Determine the (x, y) coordinate at the center of the cell enclosing the given text.  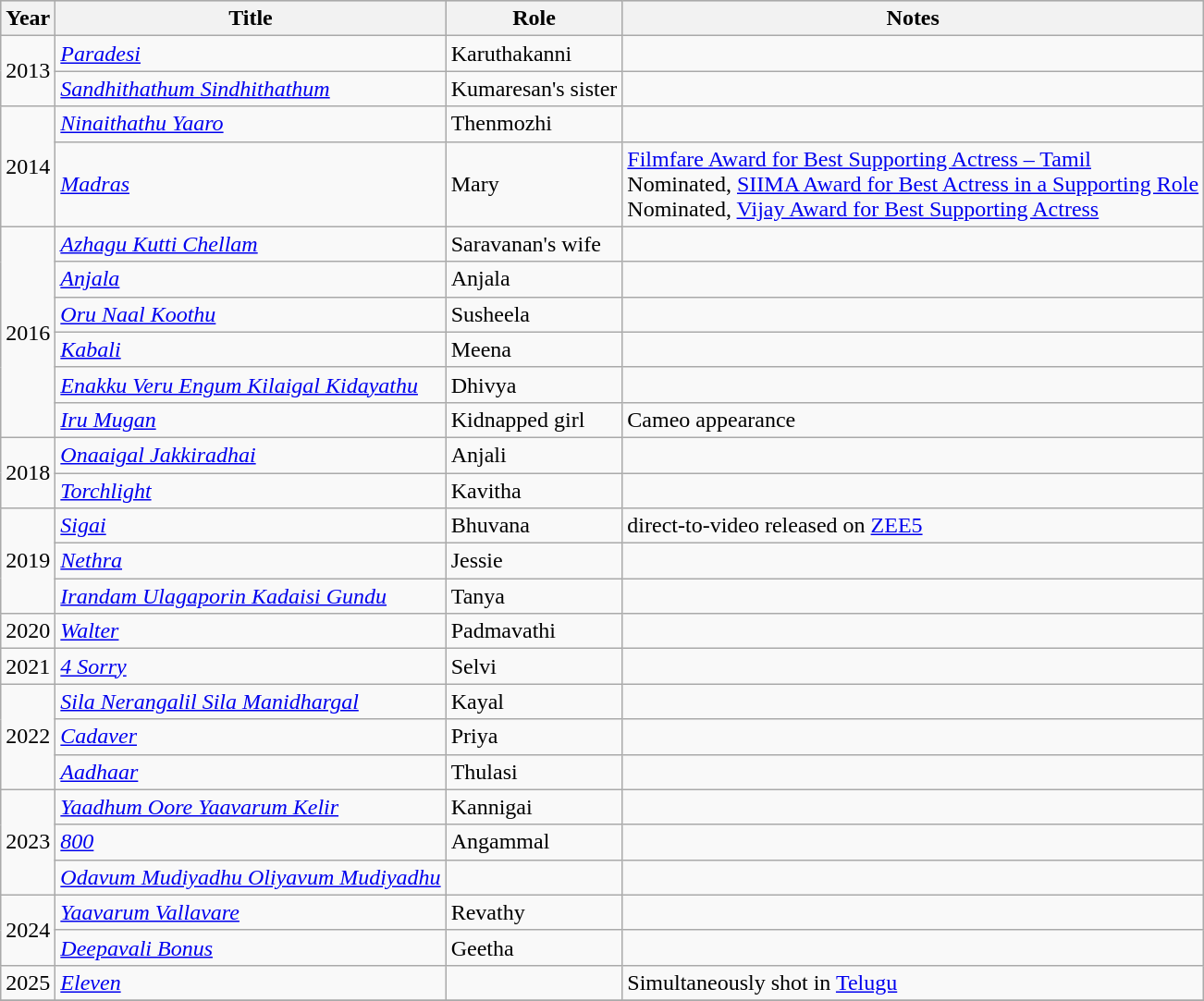
Kayal (534, 702)
Ninaithathu Yaaro (251, 124)
Sigai (251, 526)
Mary (534, 184)
Bhuvana (534, 526)
2018 (28, 472)
Cameo appearance (914, 420)
Thenmozhi (534, 124)
Azhagu Kutti Chellam (251, 244)
Cadaver (251, 737)
Paradesi (251, 54)
Selvi (534, 666)
Madras (251, 184)
2013 (28, 71)
Onaaigal Jakkiradhai (251, 455)
Simultaneously shot in Telugu (914, 983)
2021 (28, 666)
4 Sorry (251, 666)
Meena (534, 349)
Thulasi (534, 772)
Irandam Ulagaporin Kadaisi Gundu (251, 596)
800 (251, 842)
Enakku Veru Engum Kilaigal Kidayathu (251, 385)
Revathy (534, 912)
Sila Nerangalil Sila Manidhargal (251, 702)
Kavitha (534, 491)
Torchlight (251, 491)
Saravanan's wife (534, 244)
Oru Naal Koothu (251, 314)
Odavum Mudiyadhu Oliyavum Mudiyadhu (251, 877)
Dhivya (534, 385)
Nethra (251, 561)
Deepavali Bonus (251, 947)
Aadhaar (251, 772)
Kannigai (534, 807)
2019 (28, 561)
Walter (251, 631)
2022 (28, 737)
Angammal (534, 842)
Notes (914, 18)
Anjali (534, 455)
Priya (534, 737)
2014 (28, 166)
2023 (28, 842)
direct-to-video released on ZEE5 (914, 526)
Padmavathi (534, 631)
2016 (28, 332)
Karuthakanni (534, 54)
Yaavarum Vallavare (251, 912)
Kumaresan's sister (534, 89)
Sandhithathum Sindhithathum (251, 89)
Kidnapped girl (534, 420)
Kabali (251, 349)
Jessie (534, 561)
Geetha (534, 947)
Yaadhum Oore Yaavarum Kelir (251, 807)
Susheela (534, 314)
2024 (28, 930)
Tanya (534, 596)
Year (28, 18)
Title (251, 18)
2020 (28, 631)
2025 (28, 983)
Eleven (251, 983)
Role (534, 18)
Iru Mugan (251, 420)
